Determine the [x, y] coordinate at the center of the cell enclosing the given text.  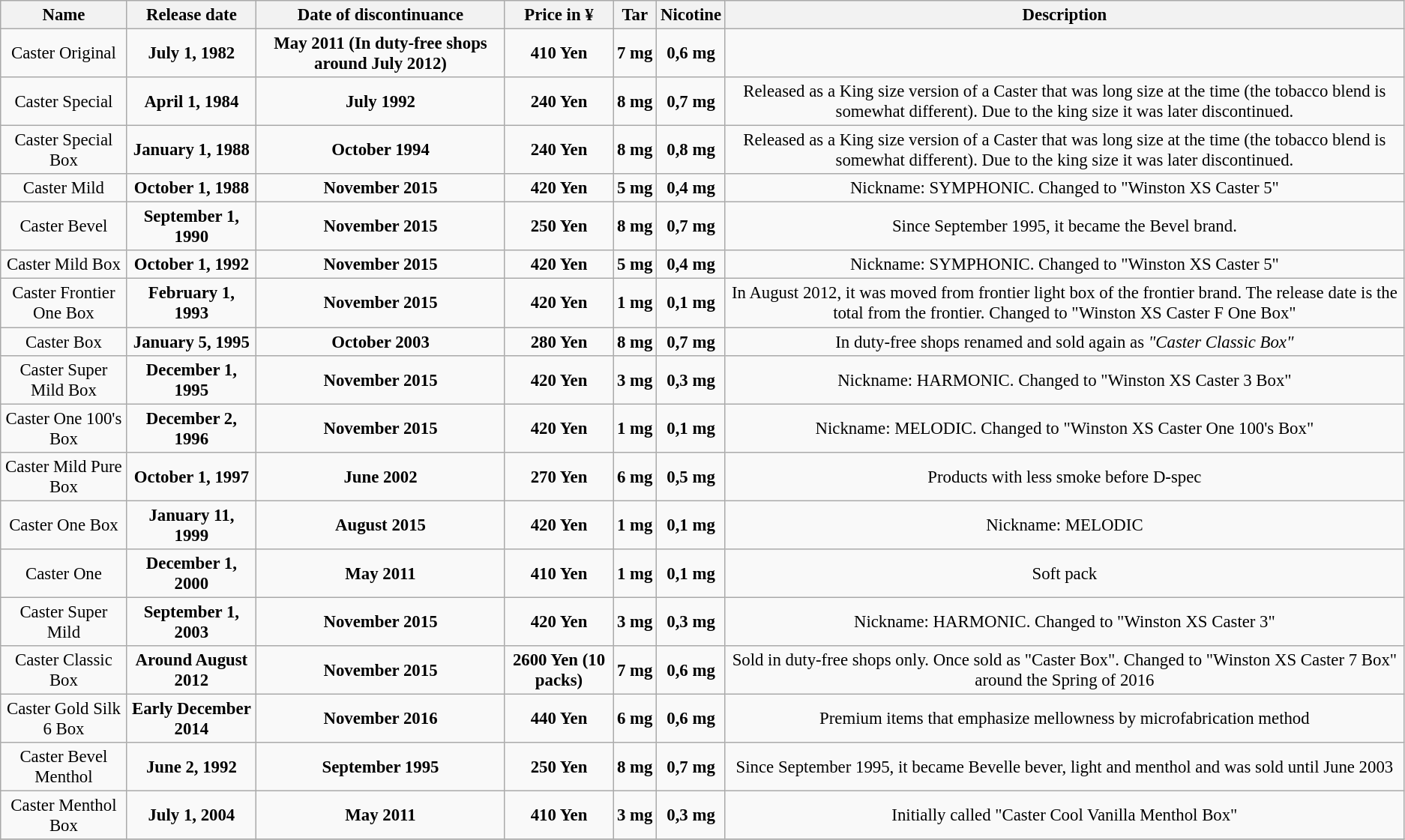
Sold in duty-free shops only. Once sold as "Caster Box". Changed to "Winston XS Caster 7 Box" around the Spring of 2016 [1065, 670]
Caster Gold Silk 6 Box [64, 718]
Caster One Box [64, 525]
Caster Mild Box [64, 265]
Nickname: HARMONIC. Changed to "Winston XS Caster 3" [1065, 622]
Nickname: MELODIC. Changed to "Winston XS Caster One 100's Box" [1065, 429]
July 1, 1982 [192, 54]
Date of discontinuance [381, 15]
Products with less smoke before D-spec [1065, 477]
June 2, 1992 [192, 767]
Caster Classic Box [64, 670]
Early December 2014 [192, 718]
2600 Yen (10 packs) [559, 670]
July 1, 2004 [192, 815]
November 2016 [381, 718]
0,5 mg [691, 477]
October 2003 [381, 342]
Premium items that emphasize mellowness by microfabrication method [1065, 718]
Caster Bevel [64, 226]
June 2002 [381, 477]
Name [64, 15]
December 2, 1996 [192, 429]
September 1, 1990 [192, 226]
Caster Mild Pure Box [64, 477]
October 1, 1988 [192, 188]
October 1994 [381, 150]
Caster Mild [64, 188]
Since September 1995, it became the Bevel brand. [1065, 226]
280 Yen [559, 342]
August 2015 [381, 525]
Price in ¥ [559, 15]
Nickname: MELODIC [1065, 525]
Since September 1995, it became Bevelle bever, light and menthol and was sold until June 2003 [1065, 767]
Caster Menthol Box [64, 815]
December 1, 1995 [192, 379]
270 Yen [559, 477]
Caster Super Mild [64, 622]
January 1, 1988 [192, 150]
Caster Special [64, 102]
Release date [192, 15]
Caster Frontier One Box [64, 303]
Caster One [64, 574]
0,8 mg [691, 150]
October 1, 1997 [192, 477]
Nicotine [691, 15]
July 1992 [381, 102]
October 1, 1992 [192, 265]
April 1, 1984 [192, 102]
Caster One 100's Box [64, 429]
Caster Bevel Menthol [64, 767]
February 1, 1993 [192, 303]
Nickname: HARMONIC. Changed to "Winston XS Caster 3 Box" [1065, 379]
Tar [635, 15]
Caster Super Mild Box [64, 379]
In duty-free shops renamed and sold again as "Caster Classic Box" [1065, 342]
September 1, 2003 [192, 622]
May 2011 (In duty-free shops around July 2012) [381, 54]
January 5, 1995 [192, 342]
Soft pack [1065, 574]
440 Yen [559, 718]
Caster Special Box [64, 150]
Caster Box [64, 342]
December 1, 2000 [192, 574]
Caster Original [64, 54]
September 1995 [381, 767]
January 11, 1999 [192, 525]
Initially called "Caster Cool Vanilla Menthol Box" [1065, 815]
Around August 2012 [192, 670]
Description [1065, 15]
